For the text-containing cell, return its midpoint in (x, y) coordinate format. 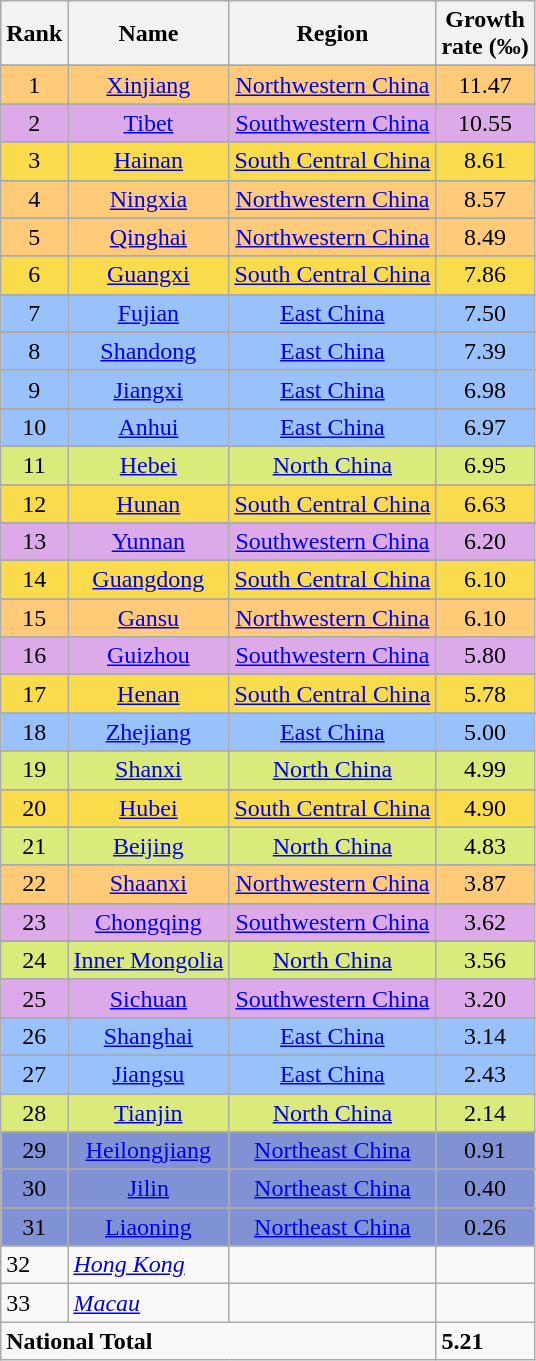
4.99 (485, 770)
5.80 (485, 656)
23 (34, 922)
24 (34, 960)
2.43 (485, 1074)
2 (34, 123)
21 (34, 846)
Zhejiang (148, 732)
11.47 (485, 85)
15 (34, 618)
32 (34, 1265)
Qinghai (148, 237)
Region (332, 34)
Henan (148, 694)
7.50 (485, 313)
Sichuan (148, 998)
Ningxia (148, 199)
6.63 (485, 503)
30 (34, 1189)
22 (34, 884)
Hainan (148, 161)
National Total (218, 1341)
4 (34, 199)
Rank (34, 34)
6.95 (485, 465)
28 (34, 1113)
Guangxi (148, 275)
5.00 (485, 732)
6.97 (485, 427)
Tibet (148, 123)
7 (34, 313)
6.98 (485, 389)
0.91 (485, 1151)
Jiangsu (148, 1074)
5.78 (485, 694)
19 (34, 770)
33 (34, 1303)
Shandong (148, 351)
Chongqing (148, 922)
11 (34, 465)
17 (34, 694)
8.61 (485, 161)
16 (34, 656)
Tianjin (148, 1113)
Inner Mongolia (148, 960)
29 (34, 1151)
5 (34, 237)
Hubei (148, 808)
10.55 (485, 123)
3.14 (485, 1036)
Shaanxi (148, 884)
Heilongjiang (148, 1151)
Guizhou (148, 656)
0.26 (485, 1227)
Shanxi (148, 770)
3.56 (485, 960)
Hebei (148, 465)
Beijing (148, 846)
26 (34, 1036)
Jiangxi (148, 389)
18 (34, 732)
1 (34, 85)
5.21 (485, 1341)
Gansu (148, 618)
13 (34, 542)
Fujian (148, 313)
8.57 (485, 199)
3.62 (485, 922)
3 (34, 161)
Name (148, 34)
0.40 (485, 1189)
7.86 (485, 275)
14 (34, 580)
Hunan (148, 503)
Hong Kong (148, 1265)
Guangdong (148, 580)
Jilin (148, 1189)
3.20 (485, 998)
10 (34, 427)
Growthrate (‰) (485, 34)
8 (34, 351)
6.20 (485, 542)
31 (34, 1227)
25 (34, 998)
4.83 (485, 846)
2.14 (485, 1113)
Yunnan (148, 542)
7.39 (485, 351)
Anhui (148, 427)
3.87 (485, 884)
Macau (148, 1303)
Xinjiang (148, 85)
12 (34, 503)
20 (34, 808)
6 (34, 275)
8.49 (485, 237)
9 (34, 389)
27 (34, 1074)
Liaoning (148, 1227)
Shanghai (148, 1036)
4.90 (485, 808)
